Scan for the cell matching the given text and deliver its [X, Y] coordinate at center. 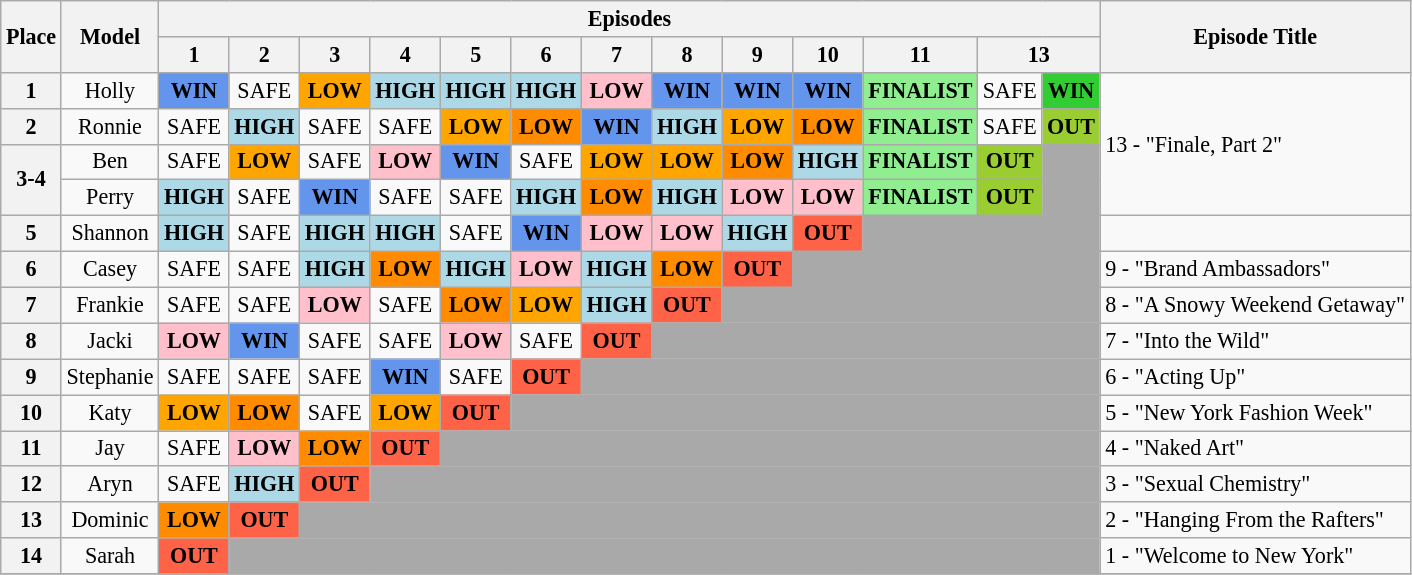
3 [335, 54]
7 - "Into the Wild" [1255, 341]
Shannon [110, 233]
4 - "Naked Art" [1255, 448]
6 - "Acting Up" [1255, 377]
Perry [110, 198]
2 - "Hanging From the Rafters" [1255, 520]
Place [32, 36]
Aryn [110, 484]
Episodes [630, 18]
Dominic [110, 520]
Ronnie [110, 126]
3 - "Sexual Chemistry" [1255, 484]
Ben [110, 162]
Casey [110, 269]
Jay [110, 448]
4 [405, 54]
Katy [110, 412]
8 - "A Snowy Weekend Getaway" [1255, 305]
Sarah [110, 556]
3-4 [32, 180]
9 - "Brand Ambassadors" [1255, 269]
Jacki [110, 341]
Episode Title [1255, 36]
Frankie [110, 305]
1 - "Welcome to New York" [1255, 556]
Stephanie [110, 377]
Model [110, 36]
13 - "Finale, Part 2" [1255, 144]
12 [32, 484]
14 [32, 556]
5 - "New York Fashion Week" [1255, 412]
Holly [110, 90]
